Capture the cell that displays the provided text and extract its (X, Y) central coordinate. 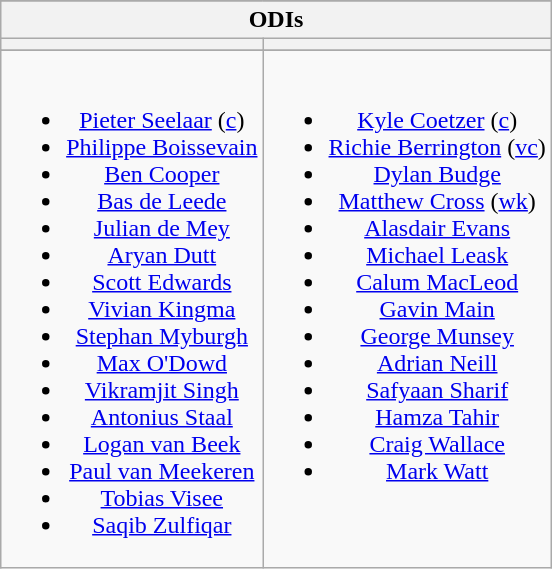
ODIs (276, 20)
